Return (x, y) of the center of cell containing provided text 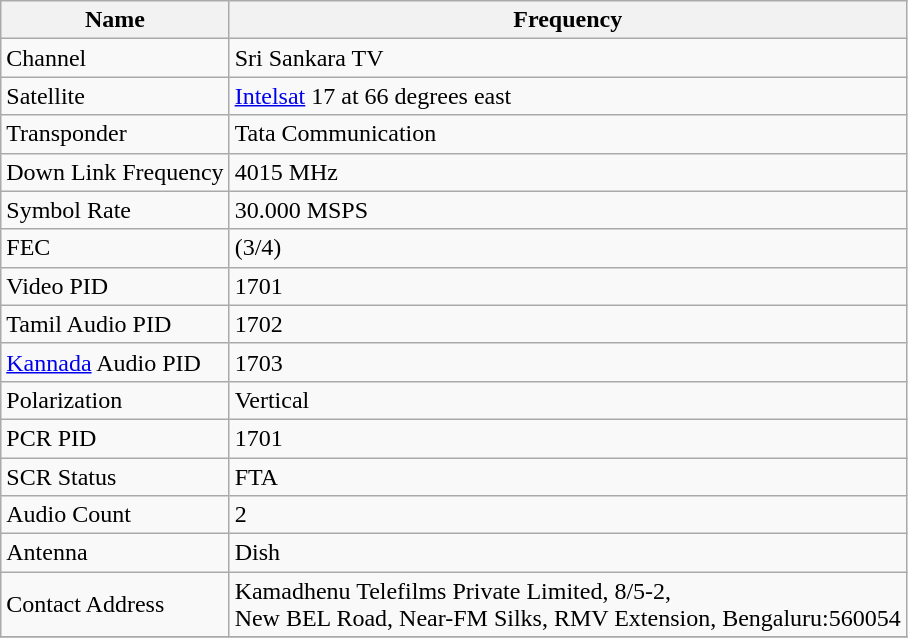
Symbol Rate (115, 210)
Channel (115, 58)
30.000 MSPS (568, 210)
PCR PID (115, 438)
SCR Status (115, 477)
1703 (568, 362)
FEC (115, 248)
Intelsat 17 at 66 degrees east (568, 96)
Tata Communication (568, 134)
Kamadhenu Telefilms Private Limited, 8/5-2,New BEL Road, Near-FM Silks, RMV Extension, Bengaluru:560054 (568, 604)
FTA (568, 477)
Down Link Frequency (115, 172)
Name (115, 20)
Frequency (568, 20)
Dish (568, 553)
Sri Sankara TV (568, 58)
Polarization (115, 400)
Satellite (115, 96)
Vertical (568, 400)
1702 (568, 324)
Contact Address (115, 604)
4015 MHz (568, 172)
Video PID (115, 286)
(3/4) (568, 248)
Tamil Audio PID (115, 324)
Audio Count (115, 515)
Transponder (115, 134)
Kannada Audio PID (115, 362)
2 (568, 515)
Antenna (115, 553)
